From the cell containing the given text, extract its center point as [x, y] coordinate. 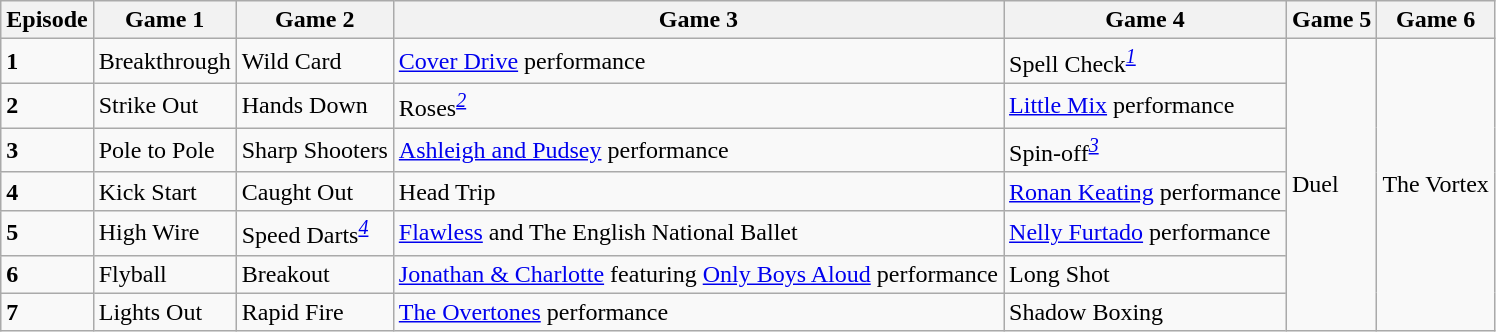
Pole to Pole [164, 150]
Duel [1332, 185]
1 [47, 62]
Cover Drive performance [698, 62]
Roses2 [698, 106]
2 [47, 106]
Ashleigh and Pudsey performance [698, 150]
Game 2 [314, 20]
The Vortex [1436, 185]
Rapid Fire [314, 312]
Hands Down [314, 106]
Game 1 [164, 20]
Long Shot [1146, 274]
Nelly Furtado performance [1146, 234]
Sharp Shooters [314, 150]
Episode [47, 20]
Head Trip [698, 191]
Lights Out [164, 312]
The Overtones performance [698, 312]
Kick Start [164, 191]
5 [47, 234]
High Wire [164, 234]
7 [47, 312]
Caught Out [314, 191]
Strike Out [164, 106]
Little Mix performance [1146, 106]
Spin-off3 [1146, 150]
Breakthrough [164, 62]
Jonathan & Charlotte featuring Only Boys Aloud performance [698, 274]
Game 4 [1146, 20]
6 [47, 274]
3 [47, 150]
Speed Darts4 [314, 234]
Shadow Boxing [1146, 312]
Ronan Keating performance [1146, 191]
4 [47, 191]
Flyball [164, 274]
Game 6 [1436, 20]
Game 3 [698, 20]
Game 5 [1332, 20]
Breakout [314, 274]
Spell Check1 [1146, 62]
Wild Card [314, 62]
Flawless and The English National Ballet [698, 234]
